From the cell containing the given text, extract its center point as (X, Y) coordinate. 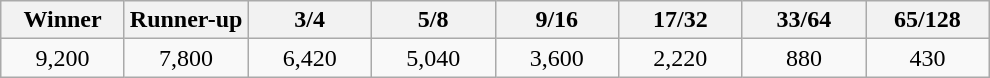
9,200 (63, 58)
880 (804, 58)
Winner (63, 20)
6,420 (310, 58)
65/128 (928, 20)
Runner-up (186, 20)
430 (928, 58)
17/32 (681, 20)
33/64 (804, 20)
3,600 (557, 58)
3/4 (310, 20)
5/8 (433, 20)
7,800 (186, 58)
9/16 (557, 20)
2,220 (681, 58)
5,040 (433, 58)
